Detect which cell encompasses the target text, then output its (x, y) center coordinate. 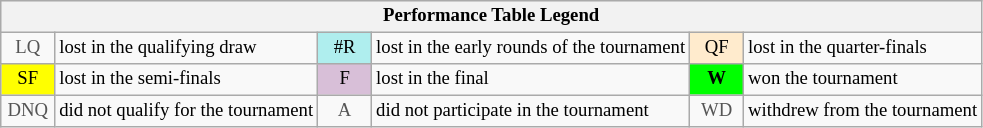
withdrew from the tournament (863, 112)
A (345, 112)
lost in the quarter-finals (863, 48)
lost in the final (531, 80)
QF (717, 48)
LQ (28, 48)
won the tournament (863, 80)
Performance Table Legend (492, 16)
SF (28, 80)
F (345, 80)
lost in the qualifying draw (186, 48)
lost in the early rounds of the tournament (531, 48)
did not participate in the tournament (531, 112)
WD (717, 112)
W (717, 80)
DNQ (28, 112)
lost in the semi-finals (186, 80)
did not qualify for the tournament (186, 112)
#R (345, 48)
